Return the (x, y) coordinate for the center point of the cell that contains the specified text.  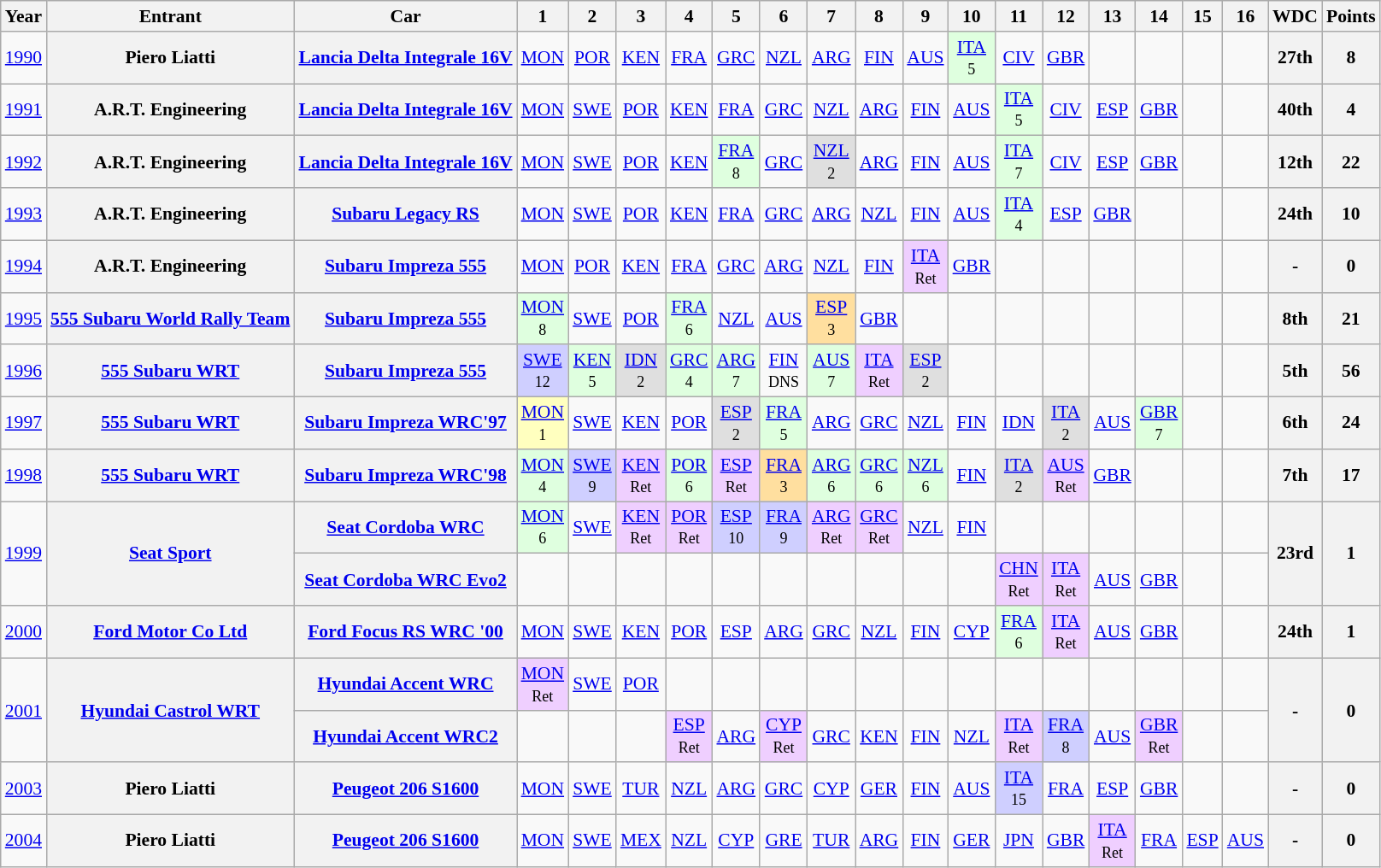
1991 (24, 109)
AUSRet (1067, 475)
Car (405, 16)
1999 (24, 554)
23rd (1296, 554)
GBRRet (1159, 736)
ARG6 (832, 475)
555 Subaru World Rally Team (170, 318)
6th (1296, 424)
NZL2 (832, 162)
CHNRet (1019, 579)
GBR7 (1159, 424)
FRA5 (784, 424)
40th (1296, 109)
2004 (24, 841)
Seat Cordoba WRC Evo2 (405, 579)
21 (1351, 318)
Subaru Impreza WRC'98 (405, 475)
2003 (24, 789)
IDN2 (641, 371)
22 (1351, 162)
Hyundai Accent WRC2 (405, 736)
17 (1351, 475)
GRCRet (879, 528)
GRE (784, 841)
Points (1351, 16)
GRC6 (879, 475)
1993 (24, 214)
Hyundai Castrol WRT (170, 710)
1996 (24, 371)
1990 (24, 58)
PORRet (689, 528)
2001 (24, 710)
3 (641, 16)
27th (1296, 58)
FRA9 (784, 528)
7 (832, 16)
15 (1202, 16)
1998 (24, 475)
AUS7 (832, 371)
ARG7 (736, 371)
13 (1113, 16)
56 (1351, 371)
Year (24, 16)
1995 (24, 318)
2 (592, 16)
FINDNS (784, 371)
9 (925, 16)
12 (1067, 16)
SWE12 (544, 371)
FRA3 (784, 475)
KEN5 (592, 371)
SWE9 (592, 475)
ESP3 (832, 318)
5 (736, 16)
POR6 (689, 475)
WDC (1296, 16)
1994 (24, 267)
MONRet (544, 683)
1997 (24, 424)
Seat Sport (170, 554)
14 (1159, 16)
MON8 (544, 318)
MON4 (544, 475)
Ford Motor Co Ltd (170, 632)
ITA4 (1019, 214)
GRC4 (689, 371)
MON6 (544, 528)
ESP10 (736, 528)
ITA15 (1019, 789)
5th (1296, 371)
2000 (24, 632)
MON1 (544, 424)
ARGRet (832, 528)
Seat Cordoba WRC (405, 528)
NZL6 (925, 475)
MEX (641, 841)
Entrant (170, 16)
JPN (1019, 841)
IDN (1019, 424)
Ford Focus RS WRC '00 (405, 632)
CYPRet (784, 736)
24 (1351, 424)
8th (1296, 318)
16 (1246, 16)
11 (1019, 16)
Subaru Legacy RS (405, 214)
ITA7 (1019, 162)
6 (784, 16)
7th (1296, 475)
Subaru Impreza WRC'97 (405, 424)
Hyundai Accent WRC (405, 683)
12th (1296, 162)
1992 (24, 162)
